For the text-containing cell, return its midpoint in (X, Y) coordinate format. 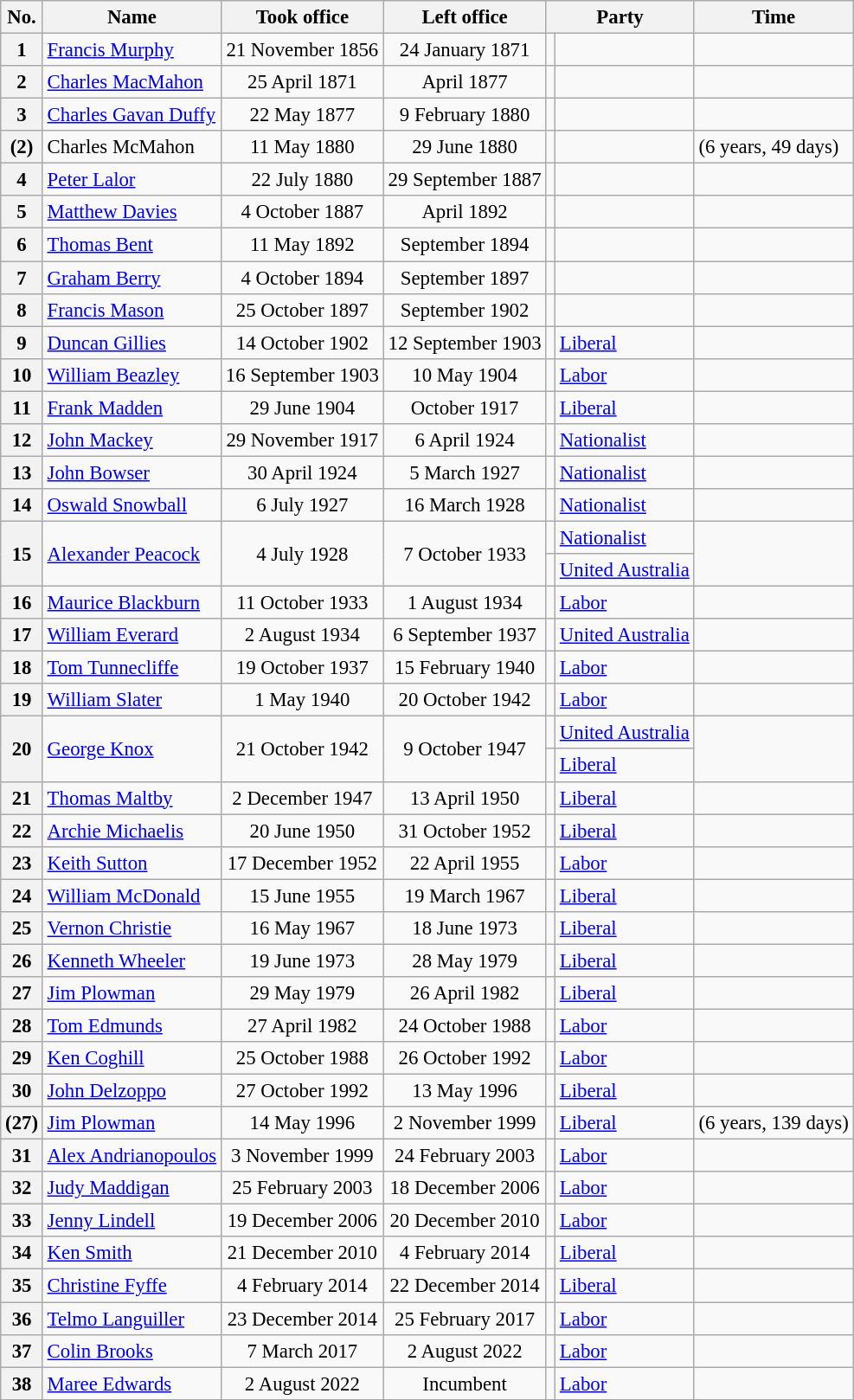
John Delzoppo (132, 1091)
September 1902 (465, 310)
30 April 1924 (302, 472)
6 April 1924 (465, 440)
6 September 1937 (465, 635)
27 April 1982 (302, 1025)
Peter Lalor (132, 180)
37 (22, 1351)
17 (22, 635)
Charles McMahon (132, 147)
24 January 1871 (465, 50)
(27) (22, 1123)
Telmo Languiller (132, 1319)
22 December 2014 (465, 1286)
William Beazley (132, 375)
(6 years, 49 days) (774, 147)
25 (22, 928)
27 (22, 993)
Graham Berry (132, 278)
29 June 1880 (465, 147)
Tom Edmunds (132, 1025)
25 February 2017 (465, 1319)
18 (22, 668)
19 June 1973 (302, 960)
1 (22, 50)
22 April 1955 (465, 863)
Time (774, 17)
John Mackey (132, 440)
16 (22, 603)
18 June 1973 (465, 928)
15 February 1940 (465, 668)
2 December 1947 (302, 798)
16 September 1903 (302, 375)
38 (22, 1384)
21 (22, 798)
16 March 1928 (465, 505)
6 July 1927 (302, 505)
Ken Smith (132, 1254)
Frank Madden (132, 408)
21 November 1856 (302, 50)
15 (22, 554)
20 (22, 749)
(2) (22, 147)
3 (22, 115)
26 October 1992 (465, 1058)
21 October 1942 (302, 749)
Left office (465, 17)
6 (22, 245)
21 December 2010 (302, 1254)
Colin Brooks (132, 1351)
Francis Mason (132, 310)
25 April 1871 (302, 82)
14 October 1902 (302, 343)
Thomas Maltby (132, 798)
William Slater (132, 700)
George Knox (132, 749)
Charles MacMahon (132, 82)
25 February 2003 (302, 1188)
No. (22, 17)
19 December 2006 (302, 1221)
8 (22, 310)
7 March 2017 (302, 1351)
14 (22, 505)
27 October 1992 (302, 1091)
5 (22, 212)
29 May 1979 (302, 993)
31 (22, 1156)
Jenny Lindell (132, 1221)
Ken Coghill (132, 1058)
William Everard (132, 635)
22 May 1877 (302, 115)
9 February 1880 (465, 115)
September 1894 (465, 245)
11 (22, 408)
Judy Maddigan (132, 1188)
Incumbent (465, 1384)
Maurice Blackburn (132, 603)
Archie Michaelis (132, 831)
29 November 1917 (302, 440)
Oswald Snowball (132, 505)
5 March 1927 (465, 472)
Duncan Gillies (132, 343)
12 (22, 440)
2 November 1999 (465, 1123)
24 (22, 896)
20 June 1950 (302, 831)
23 December 2014 (302, 1319)
22 (22, 831)
3 November 1999 (302, 1156)
20 October 1942 (465, 700)
1 August 1934 (465, 603)
Alexander Peacock (132, 554)
25 October 1897 (302, 310)
26 (22, 960)
29 (22, 1058)
14 May 1996 (302, 1123)
24 October 1988 (465, 1025)
11 May 1892 (302, 245)
(6 years, 139 days) (774, 1123)
18 December 2006 (465, 1188)
20 December 2010 (465, 1221)
9 October 1947 (465, 749)
4 July 1928 (302, 554)
30 (22, 1091)
19 March 1967 (465, 896)
29 June 1904 (302, 408)
29 September 1887 (465, 180)
17 December 1952 (302, 863)
April 1877 (465, 82)
23 (22, 863)
13 April 1950 (465, 798)
26 April 1982 (465, 993)
28 (22, 1025)
32 (22, 1188)
19 October 1937 (302, 668)
34 (22, 1254)
Charles Gavan Duffy (132, 115)
William McDonald (132, 896)
Tom Tunnecliffe (132, 668)
33 (22, 1221)
25 October 1988 (302, 1058)
16 May 1967 (302, 928)
28 May 1979 (465, 960)
4 (22, 180)
15 June 1955 (302, 896)
7 (22, 278)
11 October 1933 (302, 603)
24 February 2003 (465, 1156)
Matthew Davies (132, 212)
Name (132, 17)
2 August 1934 (302, 635)
11 May 1880 (302, 147)
2 (22, 82)
10 May 1904 (465, 375)
4 October 1894 (302, 278)
April 1892 (465, 212)
Thomas Bent (132, 245)
Keith Sutton (132, 863)
13 May 1996 (465, 1091)
35 (22, 1286)
1 May 1940 (302, 700)
12 September 1903 (465, 343)
Took office (302, 17)
Maree Edwards (132, 1384)
Vernon Christie (132, 928)
9 (22, 343)
7 October 1933 (465, 554)
Francis Murphy (132, 50)
31 October 1952 (465, 831)
John Bowser (132, 472)
13 (22, 472)
Christine Fyffe (132, 1286)
Kenneth Wheeler (132, 960)
19 (22, 700)
October 1917 (465, 408)
22 July 1880 (302, 180)
Alex Andrianopoulos (132, 1156)
September 1897 (465, 278)
10 (22, 375)
4 October 1887 (302, 212)
Party (620, 17)
36 (22, 1319)
